From the cell containing the given text, extract its center point as (x, y) coordinate. 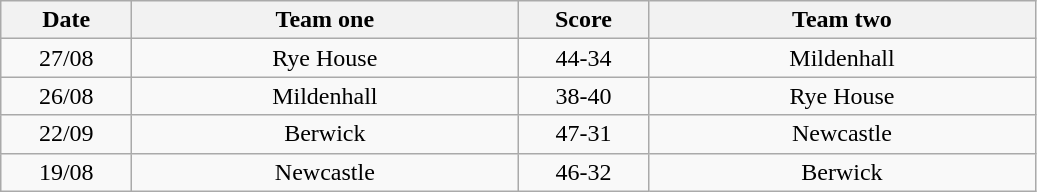
26/08 (66, 96)
Date (66, 20)
Team two (842, 20)
46-32 (584, 172)
27/08 (66, 58)
19/08 (66, 172)
Score (584, 20)
Team one (325, 20)
22/09 (66, 134)
44-34 (584, 58)
38-40 (584, 96)
47-31 (584, 134)
